Extract the (x, y) coordinate from the center of the cell holding the provided text.  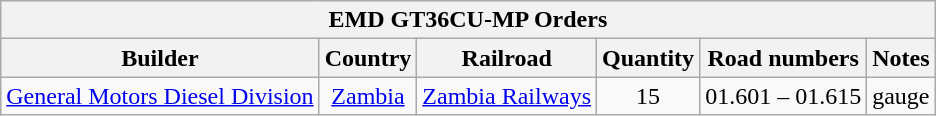
Railroad (507, 58)
Road numbers (784, 58)
General Motors Diesel Division (160, 96)
Notes (901, 58)
Quantity (648, 58)
Builder (160, 58)
Country (368, 58)
15 (648, 96)
Zambia (368, 96)
gauge (901, 96)
01.601 – 01.615 (784, 96)
Zambia Railways (507, 96)
EMD GT36CU-MP Orders (468, 20)
